Identify which cell holds the provided text, then report its (X, Y) central coordinate. 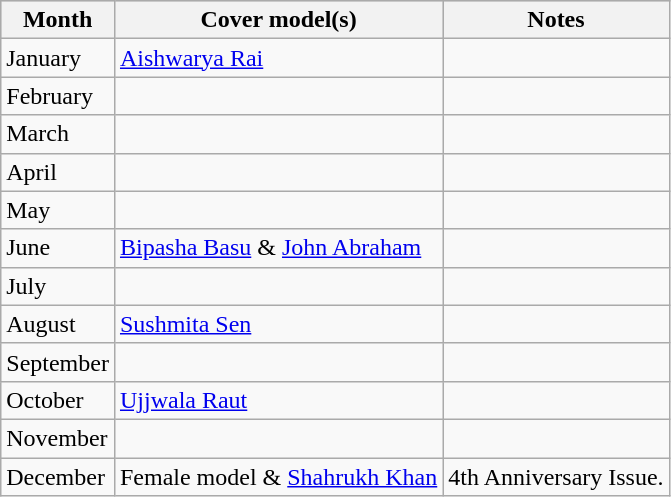
October (58, 400)
August (58, 324)
December (58, 477)
Aishwarya Rai (278, 58)
Bipasha Basu & John Abraham (278, 248)
May (58, 210)
June (58, 248)
February (58, 96)
Sushmita Sen (278, 324)
March (58, 134)
Ujjwala Raut (278, 400)
4th Anniversary Issue. (556, 477)
April (58, 172)
Cover model(s) (278, 20)
Notes (556, 20)
September (58, 362)
Month (58, 20)
November (58, 438)
July (58, 286)
January (58, 58)
Female model & Shahrukh Khan (278, 477)
